Pinpoint the cell where the given text exists, returning its (X, Y) midpoint coordinate. 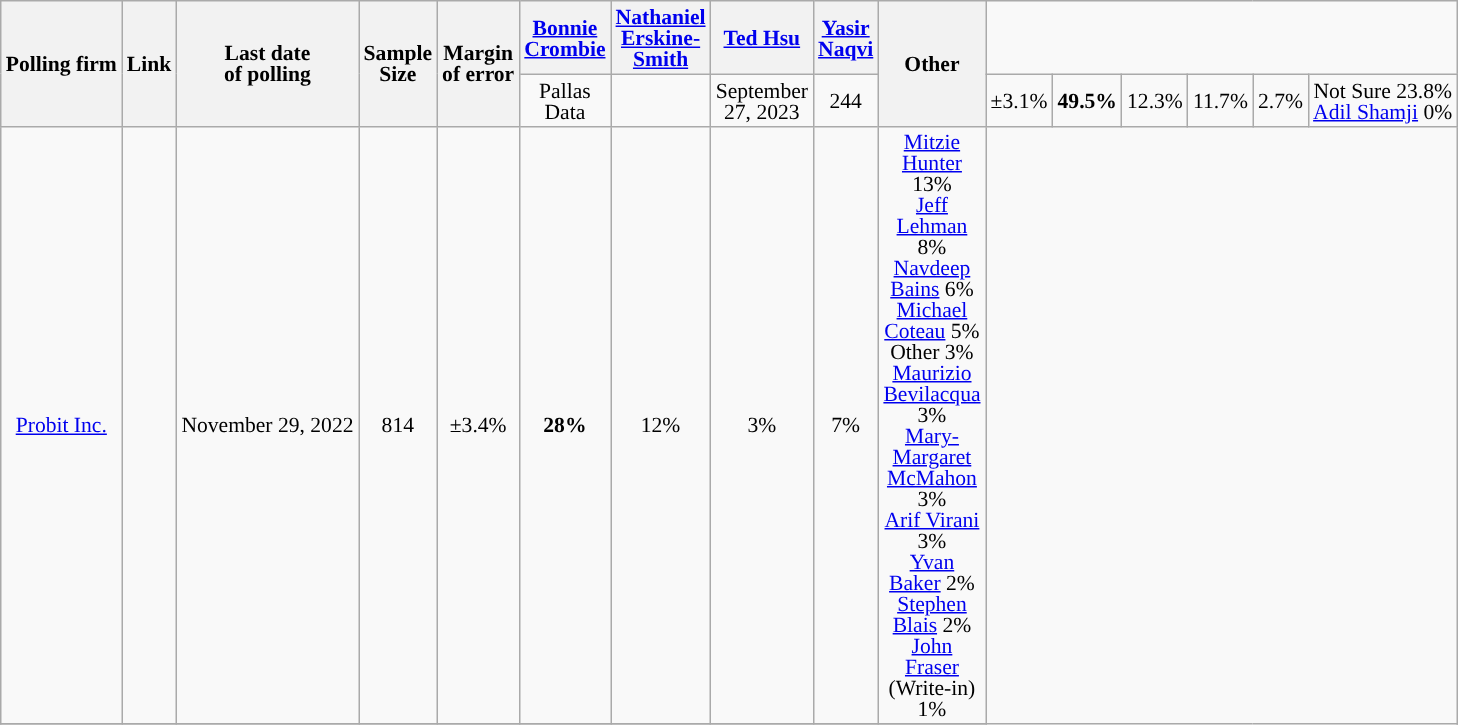
49.5% (1086, 100)
Marginof error (478, 64)
Other (932, 64)
Ted Hsu (762, 38)
Nathaniel Erskine-Smith (661, 38)
Link (150, 64)
814 (398, 425)
2.7% (1280, 100)
11.7% (1220, 100)
12.3% (1155, 100)
28% (564, 425)
±3.1% (1020, 100)
Not Sure 23.8% Adil Shamji 0% (1382, 100)
Probit Inc. (62, 425)
3% (762, 425)
SampleSize (398, 64)
November 29, 2022 (267, 425)
Pallas Data (564, 100)
Yasir Naqvi (846, 38)
Bonnie Crombie (564, 38)
12% (661, 425)
7% (846, 425)
Polling firm (62, 64)
September 27, 2023 (762, 100)
Last dateof polling (267, 64)
±3.4% (478, 425)
244 (846, 100)
